Identify which cell holds the provided text, then report its [X, Y] central coordinate. 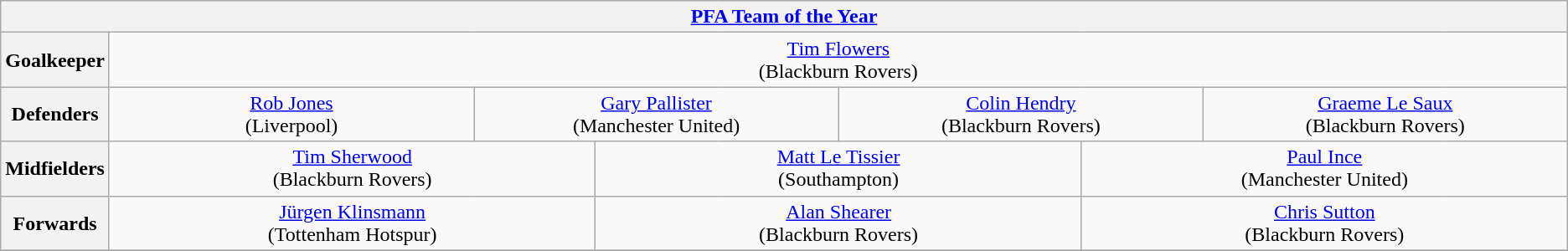
Defenders [55, 114]
Tim Flowers(Blackburn Rovers) [838, 60]
Goalkeeper [55, 60]
Chris Sutton(Blackburn Rovers) [1324, 223]
Rob Jones(Liverpool) [291, 114]
PFA Team of the Year [784, 17]
Gary Pallister(Manchester United) [657, 114]
Jürgen Klinsmann(Tottenham Hotspur) [352, 223]
Tim Sherwood(Blackburn Rovers) [352, 169]
Colin Hendry(Blackburn Rovers) [1020, 114]
Paul Ince(Manchester United) [1324, 169]
Forwards [55, 223]
Matt Le Tissier(Southampton) [838, 169]
Graeme Le Saux(Blackburn Rovers) [1385, 114]
Midfielders [55, 169]
Alan Shearer(Blackburn Rovers) [838, 223]
